Determine the (x, y) coordinate at the center of the cell enclosing the given text.  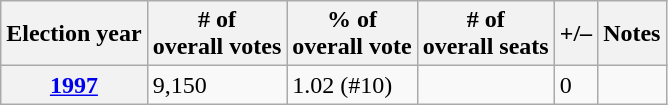
1997 (74, 85)
+/– (576, 34)
Notes (632, 34)
Election year (74, 34)
# ofoverall seats (486, 34)
1.02 (#10) (352, 85)
% ofoverall vote (352, 34)
# ofoverall votes (217, 34)
9,150 (217, 85)
0 (576, 85)
